Return [x, y] of the center of cell containing provided text 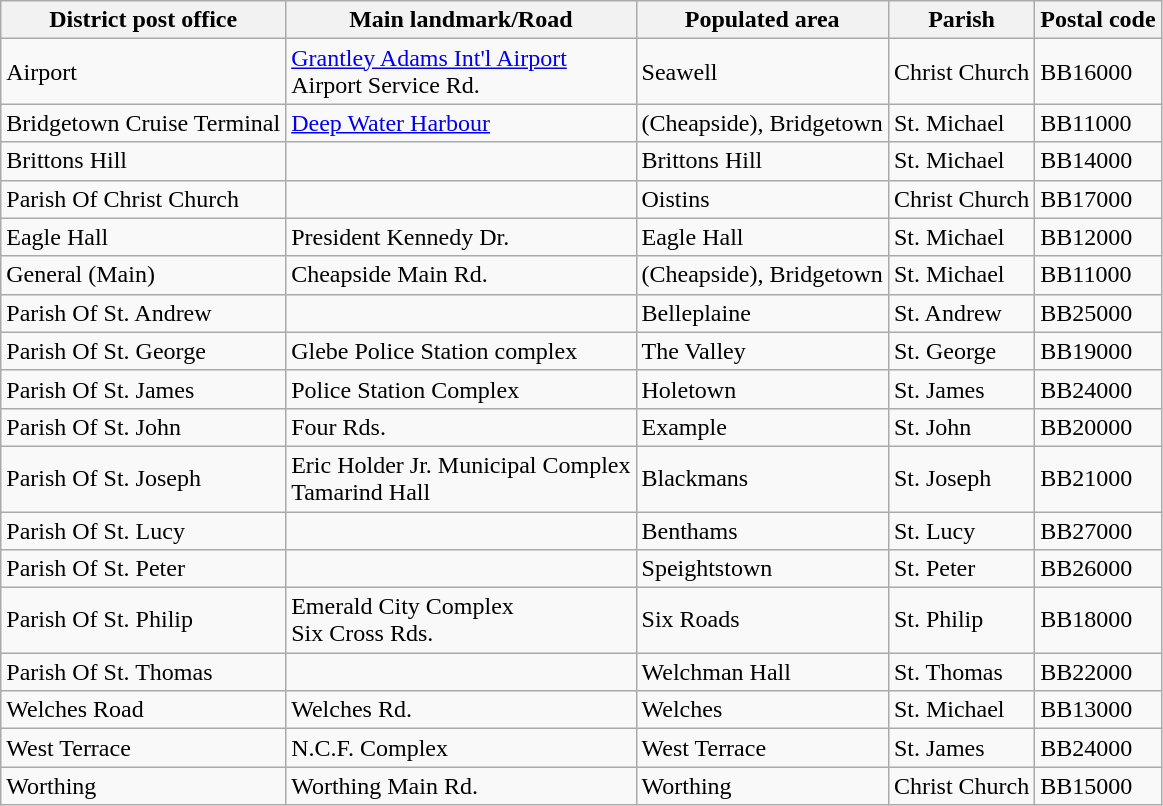
Police Station Complex [461, 389]
BB17000 [1098, 199]
Oistins [762, 199]
Benthams [762, 531]
BB21000 [1098, 478]
Parish Of St. Joseph [144, 478]
Bridgetown Cruise Terminal [144, 123]
Parish Of St. Philip [144, 620]
BB15000 [1098, 786]
BB26000 [1098, 569]
Parish Of St. Andrew [144, 313]
Holetown [762, 389]
BB13000 [1098, 710]
St. Philip [961, 620]
St. Andrew [961, 313]
St. George [961, 351]
Worthing Main Rd. [461, 786]
Speightstown [762, 569]
Populated area [762, 20]
Postal code [1098, 20]
St. John [961, 427]
Six Roads [762, 620]
Parish [961, 20]
Cheapside Main Rd. [461, 275]
BB19000 [1098, 351]
General (Main) [144, 275]
Welchman Hall [762, 672]
Eric Holder Jr. Municipal ComplexTamarind Hall [461, 478]
Emerald City ComplexSix Cross Rds. [461, 620]
BB16000 [1098, 72]
Parish Of St. Lucy [144, 531]
Parish Of Christ Church [144, 199]
Seawell [762, 72]
Main landmark/Road [461, 20]
Parish Of St. Thomas [144, 672]
Welches Road [144, 710]
BB22000 [1098, 672]
Deep Water Harbour [461, 123]
Example [762, 427]
Grantley Adams Int'l AirportAirport Service Rd. [461, 72]
BB14000 [1098, 161]
St. Peter [961, 569]
N.C.F. Complex [461, 748]
President Kennedy Dr. [461, 237]
BB12000 [1098, 237]
The Valley [762, 351]
BB18000 [1098, 620]
Welches [762, 710]
Parish Of St. James [144, 389]
BB25000 [1098, 313]
BB20000 [1098, 427]
Parish Of St. George [144, 351]
Parish Of St. Peter [144, 569]
BB27000 [1098, 531]
St. Lucy [961, 531]
Parish Of St. John [144, 427]
Blackmans [762, 478]
District post office [144, 20]
Airport [144, 72]
St. Thomas [961, 672]
Belleplaine [762, 313]
St. Joseph [961, 478]
Glebe Police Station complex [461, 351]
Welches Rd. [461, 710]
Four Rds. [461, 427]
